Return [x, y] of the center of cell containing provided text 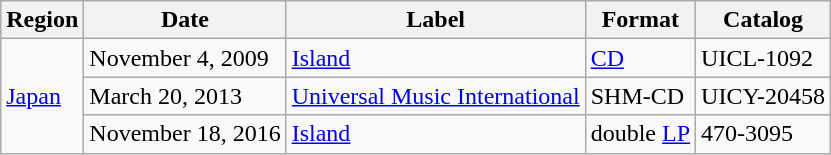
470-3095 [764, 134]
November 18, 2016 [185, 134]
UICY-20458 [764, 96]
UICL-1092 [764, 58]
Date [185, 20]
double LP [640, 134]
November 4, 2009 [185, 58]
Region [42, 20]
SHM-CD [640, 96]
Universal Music International [436, 96]
Catalog [764, 20]
Label [436, 20]
Format [640, 20]
Japan [42, 96]
March 20, 2013 [185, 96]
CD [640, 58]
